Search for the cell housing the specified text and yield its (x, y) center coordinate. 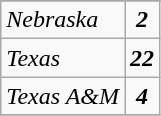
Texas (63, 58)
2 (142, 20)
4 (142, 96)
Nebraska (63, 20)
22 (142, 58)
Texas A&M (63, 96)
